Extract the [X, Y] coordinate from the center of the cell holding the provided text.  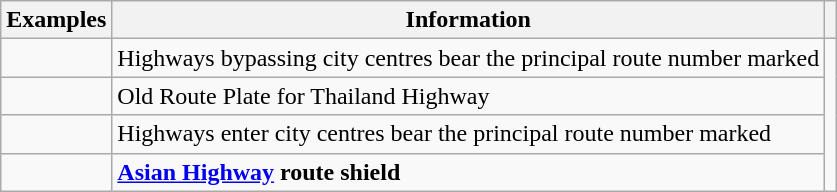
Information [468, 20]
Asian Highway route shield [468, 172]
Highways bypassing city centres bear the principal route number marked [468, 58]
Old Route Plate for Thailand Highway [468, 96]
Highways enter city centres bear the principal route number marked [468, 134]
Examples [56, 20]
